Detect which cell encompasses the target text, then output its [x, y] center coordinate. 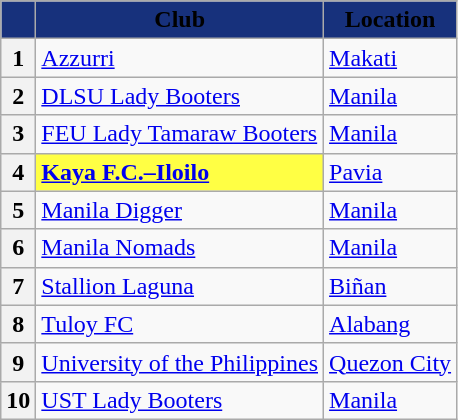
4 [18, 172]
Club [180, 20]
Azzurri [180, 58]
9 [18, 362]
Tuloy FC [180, 324]
Kaya F.C.–Iloilo [180, 172]
Pavia [390, 172]
UST Lady Booters [180, 400]
Location [390, 20]
6 [18, 248]
DLSU Lady Booters [180, 96]
5 [18, 210]
Biñan [390, 286]
Manila Digger [180, 210]
University of the Philippines [180, 362]
8 [18, 324]
Quezon City [390, 362]
3 [18, 134]
1 [18, 58]
2 [18, 96]
Alabang [390, 324]
Manila Nomads [180, 248]
Makati [390, 58]
FEU Lady Tamaraw Booters [180, 134]
7 [18, 286]
Stallion Laguna [180, 286]
10 [18, 400]
